From the cell containing the given text, extract its center point as (x, y) coordinate. 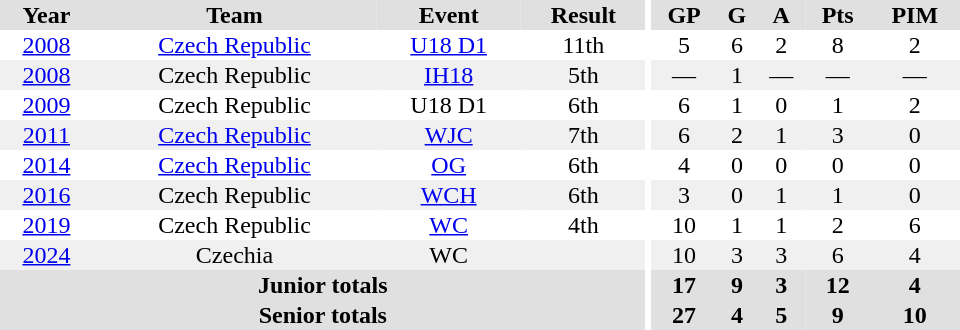
2011 (46, 135)
Pts (838, 15)
IH18 (448, 75)
4th (583, 225)
Senior totals (323, 315)
12 (838, 285)
Year (46, 15)
WCH (448, 195)
2024 (46, 255)
27 (684, 315)
Czechia (234, 255)
2019 (46, 225)
A (782, 15)
G (736, 15)
GP (684, 15)
17 (684, 285)
OG (448, 165)
Junior totals (323, 285)
5th (583, 75)
Team (234, 15)
WJC (448, 135)
Result (583, 15)
8 (838, 45)
2016 (46, 195)
7th (583, 135)
Event (448, 15)
PIM (914, 15)
2009 (46, 105)
11th (583, 45)
2014 (46, 165)
